Identify which cell holds the provided text, then report its [X, Y] central coordinate. 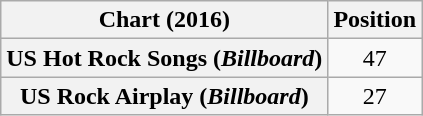
US Hot Rock Songs (Billboard) [164, 58]
US Rock Airplay (Billboard) [164, 96]
Chart (2016) [164, 20]
27 [375, 96]
47 [375, 58]
Position [375, 20]
